Detect which cell encompasses the target text, then output its (x, y) center coordinate. 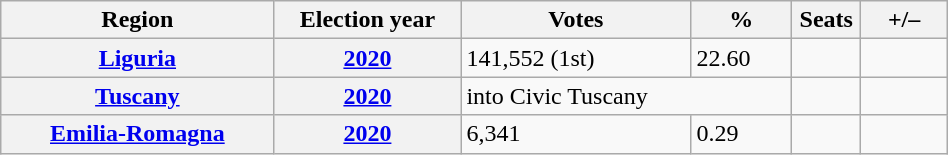
Emilia-Romagna (138, 134)
Votes (576, 20)
into Civic Tuscany (626, 96)
0.29 (742, 134)
+/– (904, 20)
22.60 (742, 58)
Seats (826, 20)
% (742, 20)
141,552 (1st) (576, 58)
6,341 (576, 134)
Region (138, 20)
Tuscany (138, 96)
Liguria (138, 58)
Election year (368, 20)
